Detect which cell encompasses the target text, then output its (x, y) center coordinate. 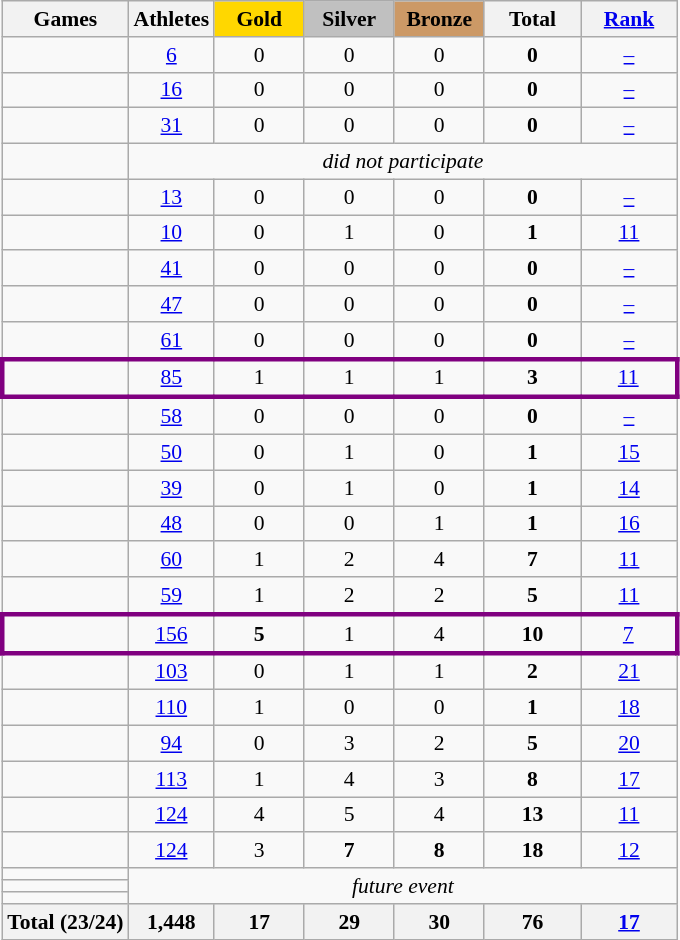
30 (439, 922)
39 (172, 488)
60 (172, 560)
31 (172, 126)
6 (172, 55)
Athletes (172, 19)
future event (404, 886)
Rank (630, 19)
14 (630, 488)
Games (65, 19)
103 (172, 672)
Bronze (439, 19)
113 (172, 779)
50 (172, 453)
Silver (349, 19)
12 (630, 851)
15 (630, 453)
Total (532, 19)
76 (532, 922)
1,448 (172, 922)
Gold (259, 19)
94 (172, 744)
21 (630, 672)
did not participate (404, 162)
Total (23/24) (65, 922)
156 (172, 634)
29 (349, 922)
41 (172, 269)
85 (172, 378)
58 (172, 416)
48 (172, 524)
110 (172, 708)
47 (172, 304)
61 (172, 340)
20 (630, 744)
59 (172, 596)
